For the text-containing cell, return its midpoint in [x, y] coordinate format. 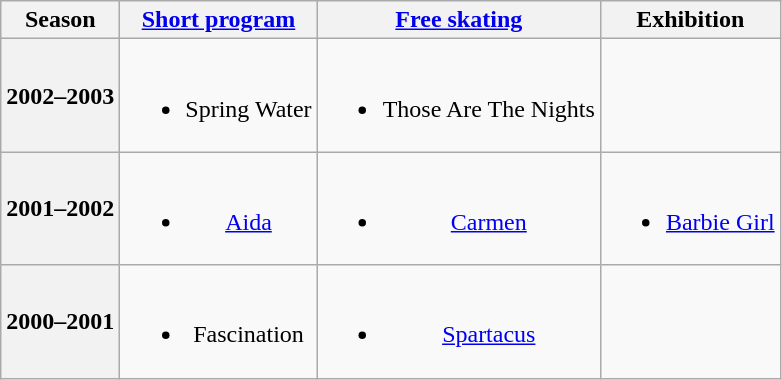
Carmen [458, 208]
2000–2001 [60, 322]
Fascination [218, 322]
2002–2003 [60, 96]
Free skating [458, 20]
Spring Water [218, 96]
2001–2002 [60, 208]
Barbie Girl [690, 208]
Short program [218, 20]
Season [60, 20]
Spartacus [458, 322]
Those Are The Nights [458, 96]
Exhibition [690, 20]
Aida [218, 208]
